Search for the cell housing the specified text and yield its [X, Y] center coordinate. 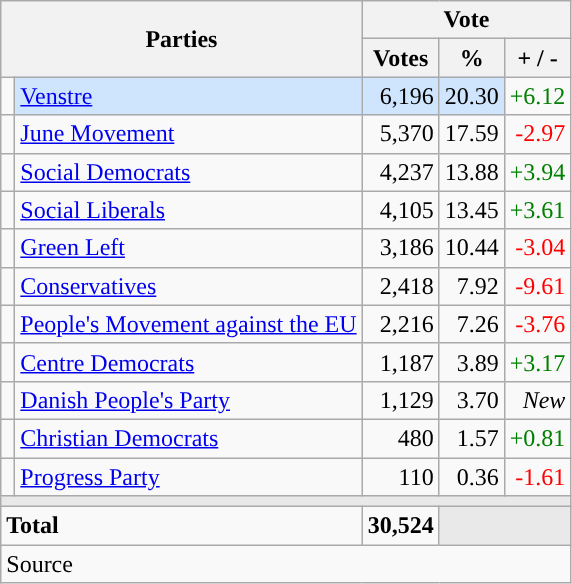
0.36 [472, 477]
10.44 [472, 248]
5,370 [400, 134]
Progress Party [188, 477]
New [538, 400]
-3.04 [538, 248]
% [472, 58]
110 [400, 477]
4,105 [400, 210]
Green Left [188, 248]
+ / - [538, 58]
17.59 [472, 134]
3.70 [472, 400]
Votes [400, 58]
-3.76 [538, 324]
-2.97 [538, 134]
3,186 [400, 248]
1,129 [400, 400]
+6.12 [538, 96]
+3.94 [538, 172]
Parties [182, 39]
7.92 [472, 286]
1.57 [472, 438]
4,237 [400, 172]
6,196 [400, 96]
Conservatives [188, 286]
7.26 [472, 324]
Social Democrats [188, 172]
20.30 [472, 96]
June Movement [188, 134]
+3.17 [538, 362]
Source [286, 564]
+0.81 [538, 438]
Centre Democrats [188, 362]
13.45 [472, 210]
30,524 [400, 526]
2,216 [400, 324]
2,418 [400, 286]
3.89 [472, 362]
Social Liberals [188, 210]
People's Movement against the EU [188, 324]
Christian Democrats [188, 438]
480 [400, 438]
1,187 [400, 362]
Venstre [188, 96]
13.88 [472, 172]
-1.61 [538, 477]
Vote [466, 20]
-9.61 [538, 286]
Danish People's Party [188, 400]
+3.61 [538, 210]
Total [182, 526]
